From the cell containing the given text, extract its center point as [X, Y] coordinate. 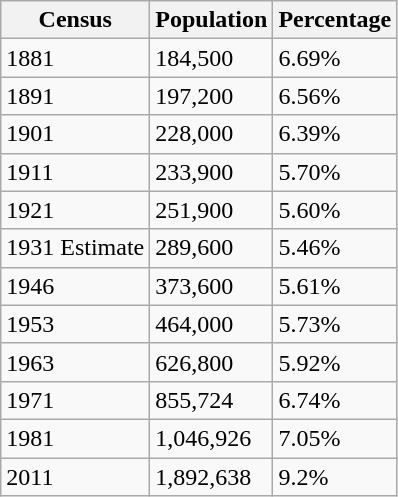
289,600 [212, 248]
1911 [76, 172]
626,800 [212, 362]
1946 [76, 286]
5.70% [335, 172]
1981 [76, 438]
Census [76, 20]
1,046,926 [212, 438]
1921 [76, 210]
5.73% [335, 324]
1931 Estimate [76, 248]
251,900 [212, 210]
5.92% [335, 362]
1963 [76, 362]
1891 [76, 96]
2011 [76, 477]
5.60% [335, 210]
1953 [76, 324]
233,900 [212, 172]
1901 [76, 134]
373,600 [212, 286]
228,000 [212, 134]
6.39% [335, 134]
5.46% [335, 248]
9.2% [335, 477]
464,000 [212, 324]
Percentage [335, 20]
855,724 [212, 400]
7.05% [335, 438]
1971 [76, 400]
1881 [76, 58]
184,500 [212, 58]
6.74% [335, 400]
1,892,638 [212, 477]
197,200 [212, 96]
5.61% [335, 286]
6.56% [335, 96]
Population [212, 20]
6.69% [335, 58]
